Scan for the cell matching the given text and deliver its (x, y) coordinate at center. 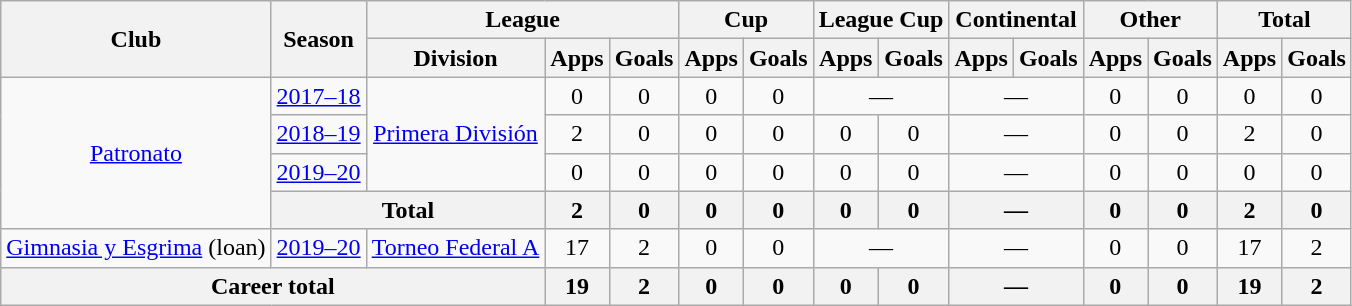
Torneo Federal A (456, 248)
League (522, 20)
Primera División (456, 134)
2018–19 (318, 134)
Patronato (136, 153)
2017–18 (318, 96)
Division (456, 58)
League Cup (881, 20)
Gimnasia y Esgrima (loan) (136, 248)
Career total (273, 286)
Continental (1016, 20)
Club (136, 39)
Other (1150, 20)
Season (318, 39)
Cup (746, 20)
